Locate the cell with the specified text and output its [X, Y] center coordinate. 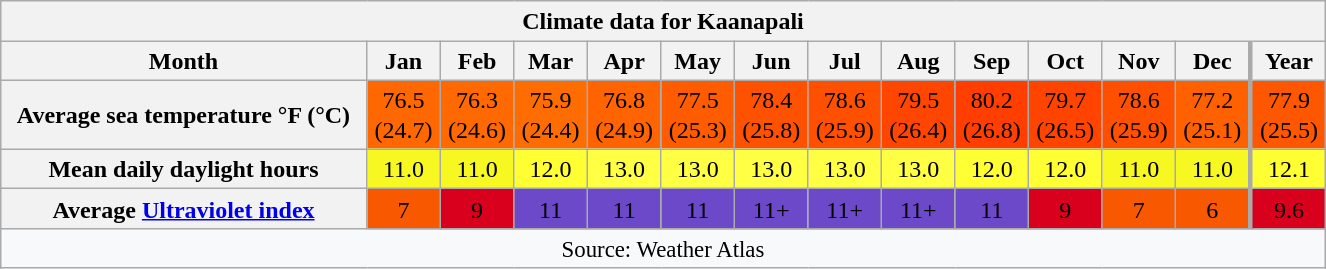
Jun [771, 61]
Average Ultraviolet index [184, 209]
Feb [477, 61]
6 [1214, 209]
12.1 [1288, 169]
Mar [551, 61]
Climate data for Kaanapali [663, 21]
77.5(25.3) [698, 114]
76.8(24.9) [624, 114]
75.9(24.4) [551, 114]
May [698, 61]
Nov [1139, 61]
Average sea temperature °F (°C) [184, 114]
77.9(25.5) [1288, 114]
Jan [404, 61]
76.3(24.6) [477, 114]
Sep [992, 61]
79.7(26.5) [1066, 114]
Dec [1214, 61]
Jul [845, 61]
Oct [1066, 61]
79.5(26.4) [918, 114]
Month [184, 61]
Mean daily daylight hours [184, 169]
Apr [624, 61]
77.2(25.1) [1214, 114]
Year [1288, 61]
76.5(24.7) [404, 114]
80.2(26.8) [992, 114]
Source: Weather Atlas [663, 248]
Aug [918, 61]
78.4(25.8) [771, 114]
9.6 [1288, 209]
